From the cell containing the given text, extract its center point as (X, Y) coordinate. 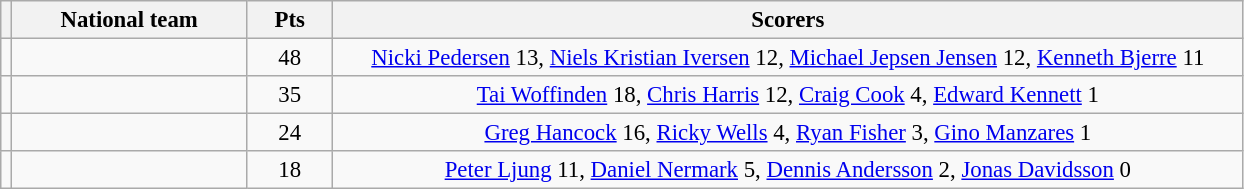
18 (290, 170)
Pts (290, 20)
National team (129, 20)
48 (290, 58)
Nicki Pedersen 13, Niels Kristian Iversen 12, Michael Jepsen Jensen 12, Kenneth Bjerre 11 (788, 58)
35 (290, 95)
Greg Hancock 16, Ricky Wells 4, Ryan Fisher 3, Gino Manzares 1 (788, 133)
Tai Woffinden 18, Chris Harris 12, Craig Cook 4, Edward Kennett 1 (788, 95)
24 (290, 133)
Scorers (788, 20)
Peter Ljung 11, Daniel Nermark 5, Dennis Andersson 2, Jonas Davidsson 0 (788, 170)
